Return the (x, y) coordinate for the center point of the cell that contains the specified text.  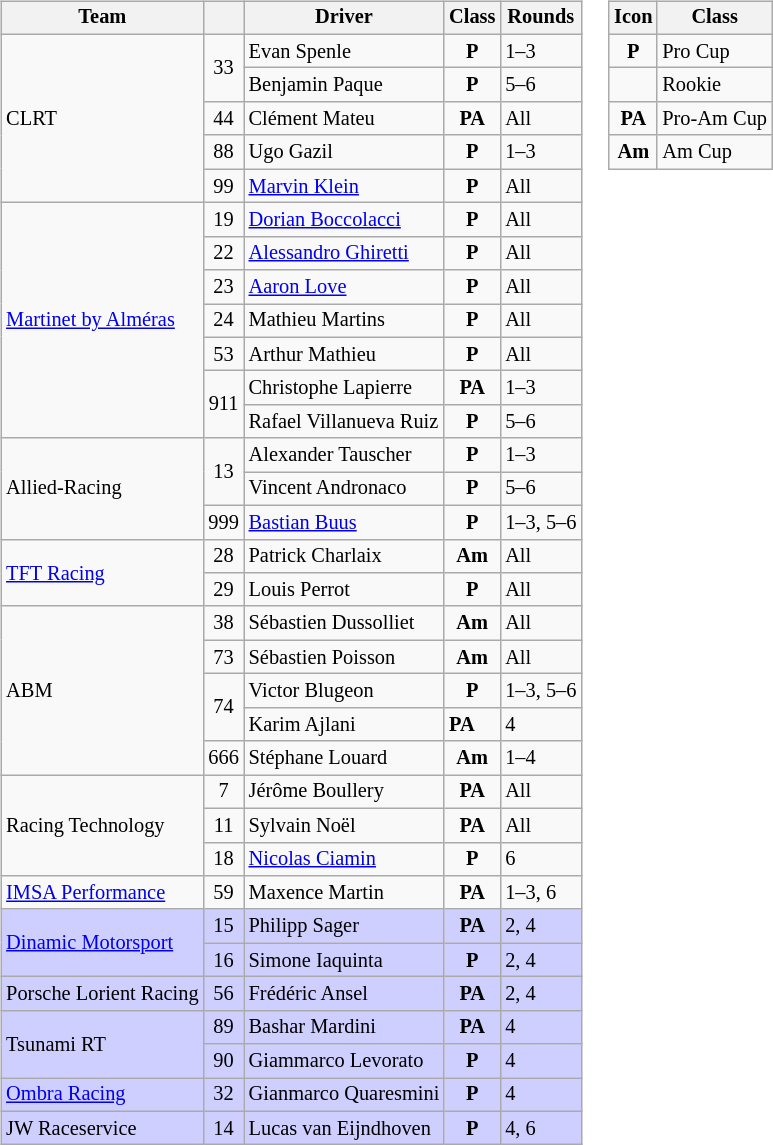
24 (223, 321)
IMSA Performance (102, 893)
16 (223, 960)
6 (540, 859)
89 (223, 1027)
Rookie (714, 85)
Rafael Villanueva Ruiz (344, 422)
13 (223, 472)
11 (223, 825)
911 (223, 404)
Team (102, 18)
Gianmarco Quaresmini (344, 1095)
Alexander Tauscher (344, 455)
4, 6 (540, 1128)
666 (223, 758)
Frédéric Ansel (344, 994)
Tsunami RT (102, 1044)
Dinamic Motorsport (102, 942)
Driver (344, 18)
Patrick Charlaix (344, 556)
Sébastien Dussolliet (344, 623)
23 (223, 287)
Louis Perrot (344, 590)
Stéphane Louard (344, 758)
44 (223, 119)
Martinet by Alméras (102, 321)
Vincent Andronaco (344, 489)
Alessandro Ghiretti (344, 253)
88 (223, 152)
99 (223, 186)
53 (223, 354)
Pro-Am Cup (714, 119)
Nicolas Ciamin (344, 859)
33 (223, 68)
Victor Blugeon (344, 691)
Jérôme Boullery (344, 792)
Bashar Mardini (344, 1027)
CLRT (102, 118)
Icon (633, 18)
Karim Ajlani (344, 724)
Arthur Mathieu (344, 354)
Simone Iaquinta (344, 960)
Marvin Klein (344, 186)
Sébastien Poisson (344, 657)
Pro Cup (714, 51)
59 (223, 893)
Racing Technology (102, 826)
Sylvain Noël (344, 825)
38 (223, 623)
74 (223, 708)
56 (223, 994)
1–4 (540, 758)
90 (223, 1061)
Rounds (540, 18)
32 (223, 1095)
ABM (102, 690)
Aaron Love (344, 287)
999 (223, 522)
Allied-Racing (102, 488)
73 (223, 657)
28 (223, 556)
Evan Spenle (344, 51)
TFT Racing (102, 572)
Giammarco Levorato (344, 1061)
Am Cup (714, 152)
Porsche Lorient Racing (102, 994)
Ugo Gazil (344, 152)
Christophe Lapierre (344, 388)
1–3, 6 (540, 893)
7 (223, 792)
Dorian Boccolacci (344, 220)
15 (223, 926)
Benjamin Paque (344, 85)
14 (223, 1128)
Ombra Racing (102, 1095)
Maxence Martin (344, 893)
29 (223, 590)
Philipp Sager (344, 926)
Lucas van Eijndhoven (344, 1128)
Bastian Buus (344, 522)
19 (223, 220)
22 (223, 253)
18 (223, 859)
Clément Mateu (344, 119)
JW Raceservice (102, 1128)
Mathieu Martins (344, 321)
